Find where the given text appears and provide that cell's center as (x, y) coordinate. 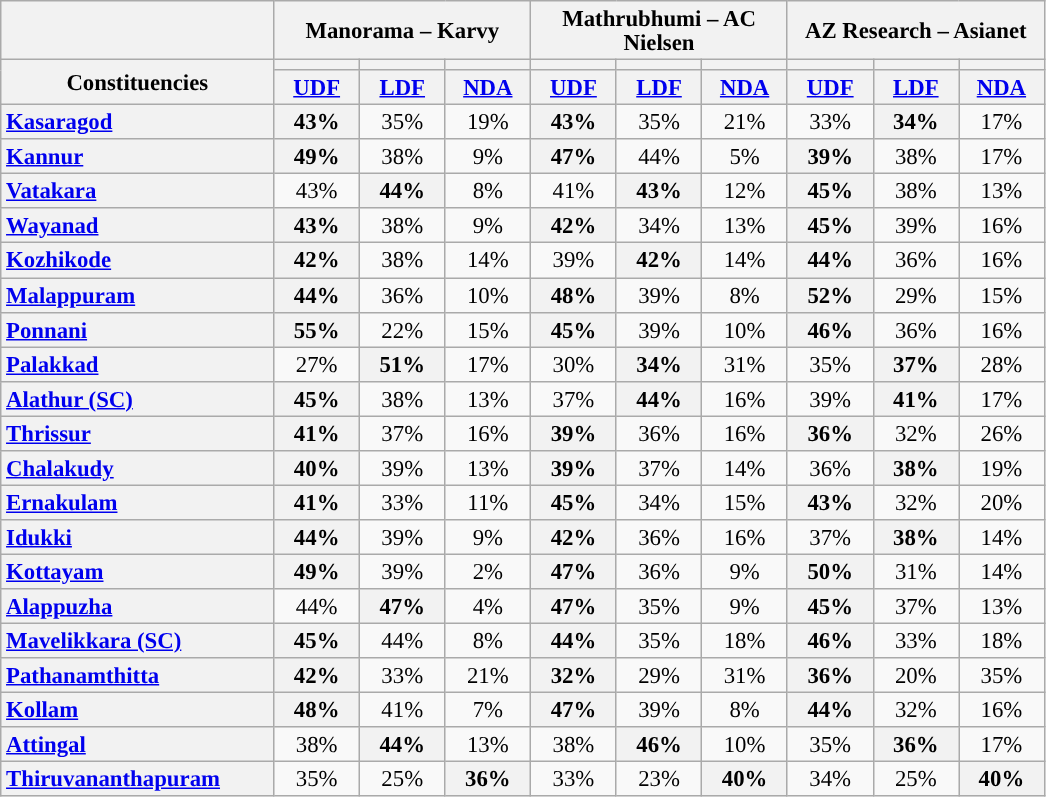
5% (745, 156)
Alappuzha (138, 606)
Thiruvananthapuram (138, 780)
Alathur (SC) (138, 398)
23% (659, 780)
Mavelikkara (SC) (138, 642)
12% (745, 192)
Manorama – Karvy (402, 30)
4% (488, 606)
Kannur (138, 156)
2% (488, 572)
55% (317, 330)
52% (830, 296)
Ponnani (138, 330)
Malappuram (138, 296)
AZ Research – Asianet (916, 30)
11% (488, 502)
Ernakulam (138, 502)
22% (402, 330)
26% (1002, 434)
Kollam (138, 710)
Attingal (138, 744)
Kottayam (138, 572)
Mathrubhumi – AC Nielsen (660, 30)
Vatakara (138, 192)
27% (317, 364)
Constituencies (138, 82)
50% (830, 572)
Wayanad (138, 226)
Kozhikode (138, 260)
28% (1002, 364)
Palakkad (138, 364)
Thrissur (138, 434)
30% (574, 364)
Kasaragod (138, 122)
Idukki (138, 538)
51% (402, 364)
Chalakudy (138, 468)
7% (488, 710)
Pathanamthitta (138, 676)
